Scan for the cell matching the given text and deliver its (x, y) coordinate at center. 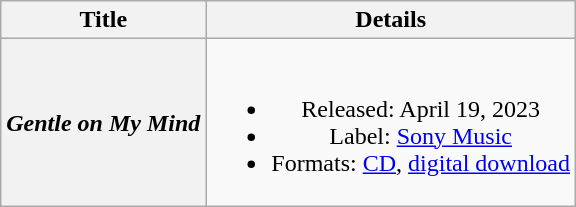
Released: April 19, 2023Label: Sony MusicFormats: CD, digital download (391, 122)
Gentle on My Mind (104, 122)
Title (104, 20)
Details (391, 20)
